Capture the cell that displays the provided text and extract its [x, y] central coordinate. 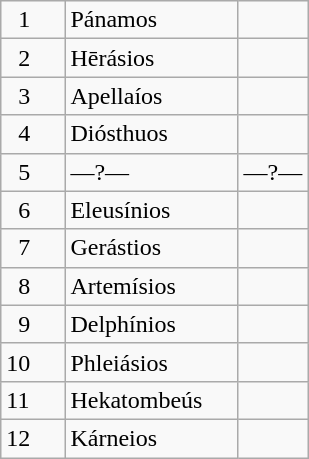
Delphínios [152, 324]
12 [33, 438]
Pánamos [152, 20]
8 [33, 286]
Kárneios [152, 438]
Phleiásios [152, 362]
Hekatombeús [152, 400]
Diósthuos [152, 134]
Hērásios [152, 58]
10 [33, 362]
Eleusínios [152, 210]
5 [33, 172]
2 [33, 58]
9 [33, 324]
Apellaíos [152, 96]
7 [33, 248]
4 [33, 134]
6 [33, 210]
3 [33, 96]
11 [33, 400]
1 [33, 20]
Gerástios [152, 248]
Artemísios [152, 286]
